Capture the cell that displays the provided text and extract its [x, y] central coordinate. 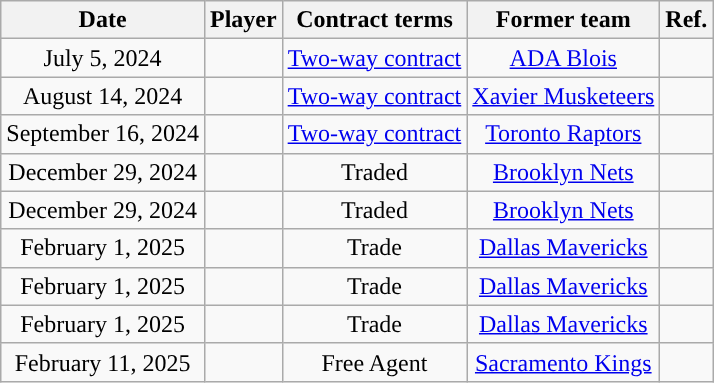
ADA Blois [564, 58]
Toronto Raptors [564, 134]
Contract terms [374, 20]
Ref. [686, 20]
February 11, 2025 [103, 362]
July 5, 2024 [103, 58]
September 16, 2024 [103, 134]
Date [103, 20]
August 14, 2024 [103, 96]
Player [243, 20]
Xavier Musketeers [564, 96]
Sacramento Kings [564, 362]
Former team [564, 20]
Free Agent [374, 362]
